Search for the cell housing the specified text and yield its [x, y] center coordinate. 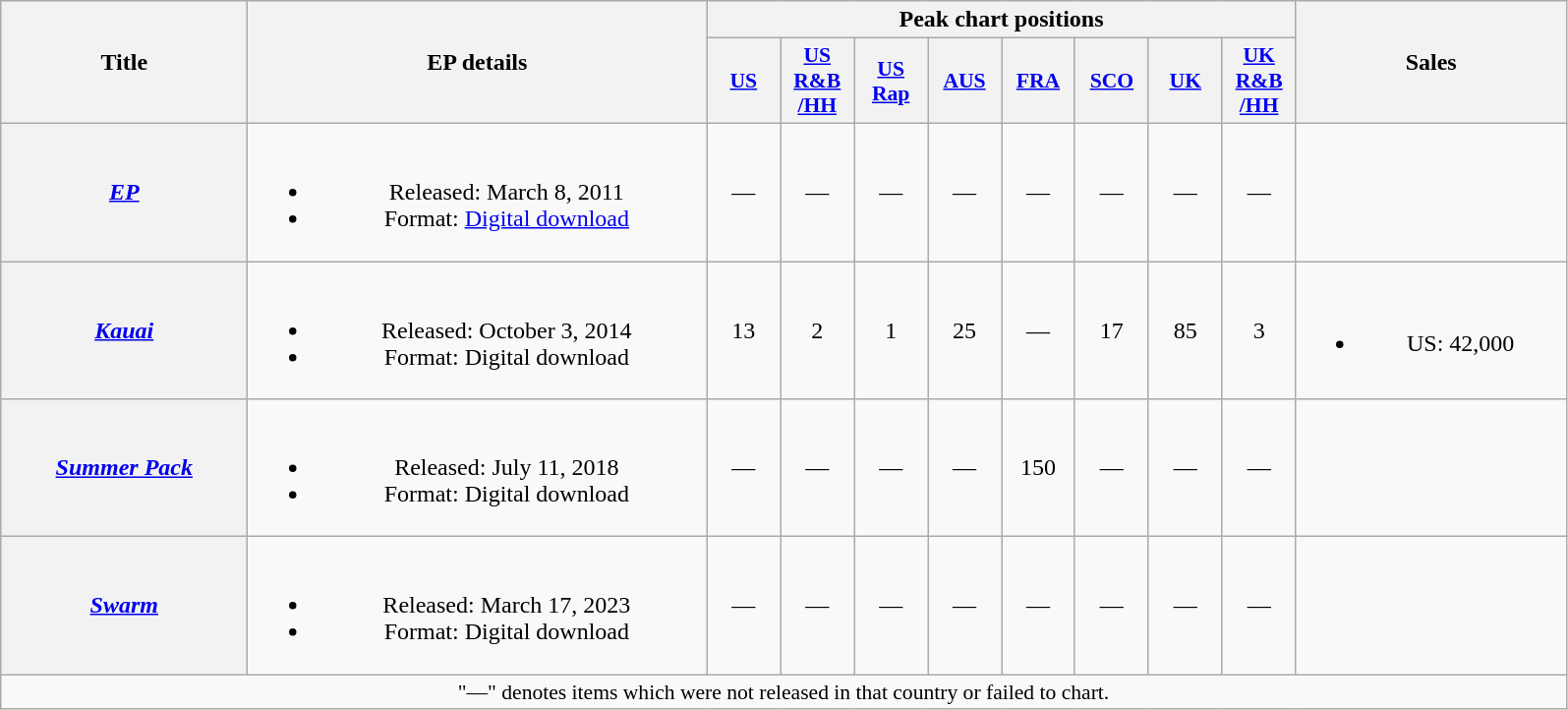
13 [743, 330]
Released: March 8, 2011Format: Digital download [478, 192]
Sales [1431, 63]
USRap [891, 81]
Peak chart positions [1001, 20]
3 [1258, 330]
Released: October 3, 2014Format: Digital download [478, 330]
2 [818, 330]
EP details [478, 63]
UK [1186, 81]
Summer Pack [124, 468]
US: 42,000 [1431, 330]
150 [1038, 468]
UKR&B/HH [1258, 81]
FRA [1038, 81]
Swarm [124, 606]
SCO [1111, 81]
1 [891, 330]
Title [124, 63]
"—" denotes items which were not released in that country or failed to chart. [784, 692]
US [743, 81]
AUS [965, 81]
17 [1111, 330]
EP [124, 192]
25 [965, 330]
Released: July 11, 2018Format: Digital download [478, 468]
85 [1186, 330]
Kauai [124, 330]
Released: March 17, 2023Format: Digital download [478, 606]
USR&B/HH [818, 81]
